Determine the [x, y] coordinate at the center of the cell enclosing the given text.  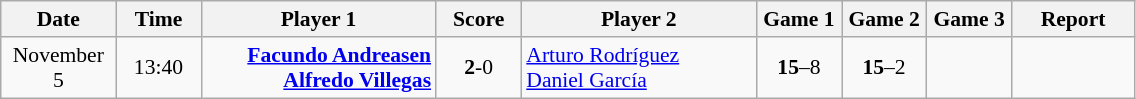
Player 1 [318, 19]
13:40 [158, 68]
Facundo Andreasen Alfredo Villegas [318, 68]
Player 2 [638, 19]
Game 1 [798, 19]
2-0 [478, 68]
Game 3 [970, 19]
15–2 [884, 68]
Arturo Rodríguez Daniel García [638, 68]
15–8 [798, 68]
Date [58, 19]
Time [158, 19]
Score [478, 19]
November 5 [58, 68]
Report [1074, 19]
Game 2 [884, 19]
